Extract the (X, Y) coordinate from the center of the cell holding the provided text.  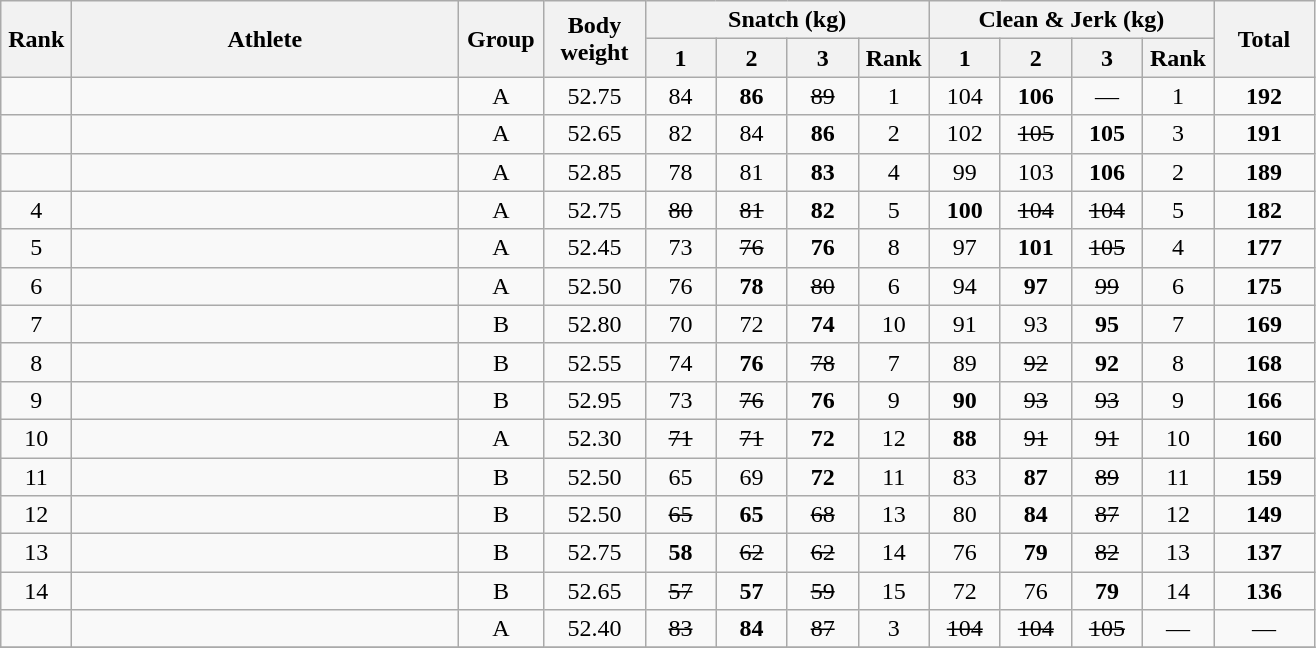
Snatch (kg) (787, 20)
52.80 (594, 324)
15 (894, 591)
175 (1264, 286)
192 (1264, 96)
Clean & Jerk (kg) (1071, 20)
137 (1264, 553)
Total (1264, 39)
103 (1036, 172)
52.55 (594, 362)
70 (680, 324)
90 (964, 400)
177 (1264, 248)
169 (1264, 324)
59 (822, 591)
Body weight (594, 39)
94 (964, 286)
149 (1264, 515)
101 (1036, 248)
52.95 (594, 400)
95 (1106, 324)
168 (1264, 362)
52.30 (594, 438)
160 (1264, 438)
159 (1264, 477)
102 (964, 134)
189 (1264, 172)
69 (752, 477)
191 (1264, 134)
88 (964, 438)
182 (1264, 210)
58 (680, 553)
136 (1264, 591)
Athlete (265, 39)
68 (822, 515)
52.45 (594, 248)
52.40 (594, 629)
52.85 (594, 172)
Group (501, 39)
100 (964, 210)
166 (1264, 400)
